From the cell containing the given text, extract its center point as (X, Y) coordinate. 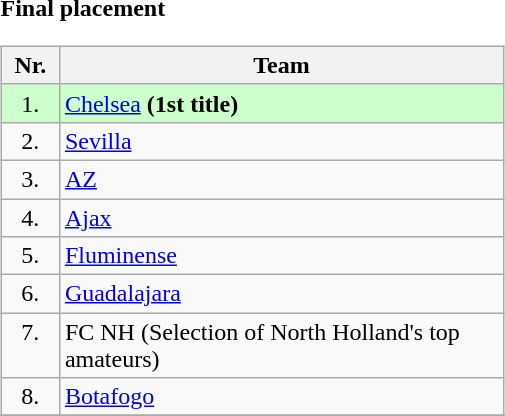
8. (30, 397)
Botafogo (281, 397)
Fluminense (281, 256)
Chelsea (1st title) (281, 103)
5. (30, 256)
AZ (281, 179)
4. (30, 217)
Ajax (281, 217)
2. (30, 141)
Nr. (30, 65)
FC NH (Selection of North Holland's top amateurs) (281, 346)
Sevilla (281, 141)
6. (30, 294)
7. (30, 346)
1. (30, 103)
Team (281, 65)
3. (30, 179)
Guadalajara (281, 294)
